Provide the [X, Y] coordinate of the cell's center where the given text is located.  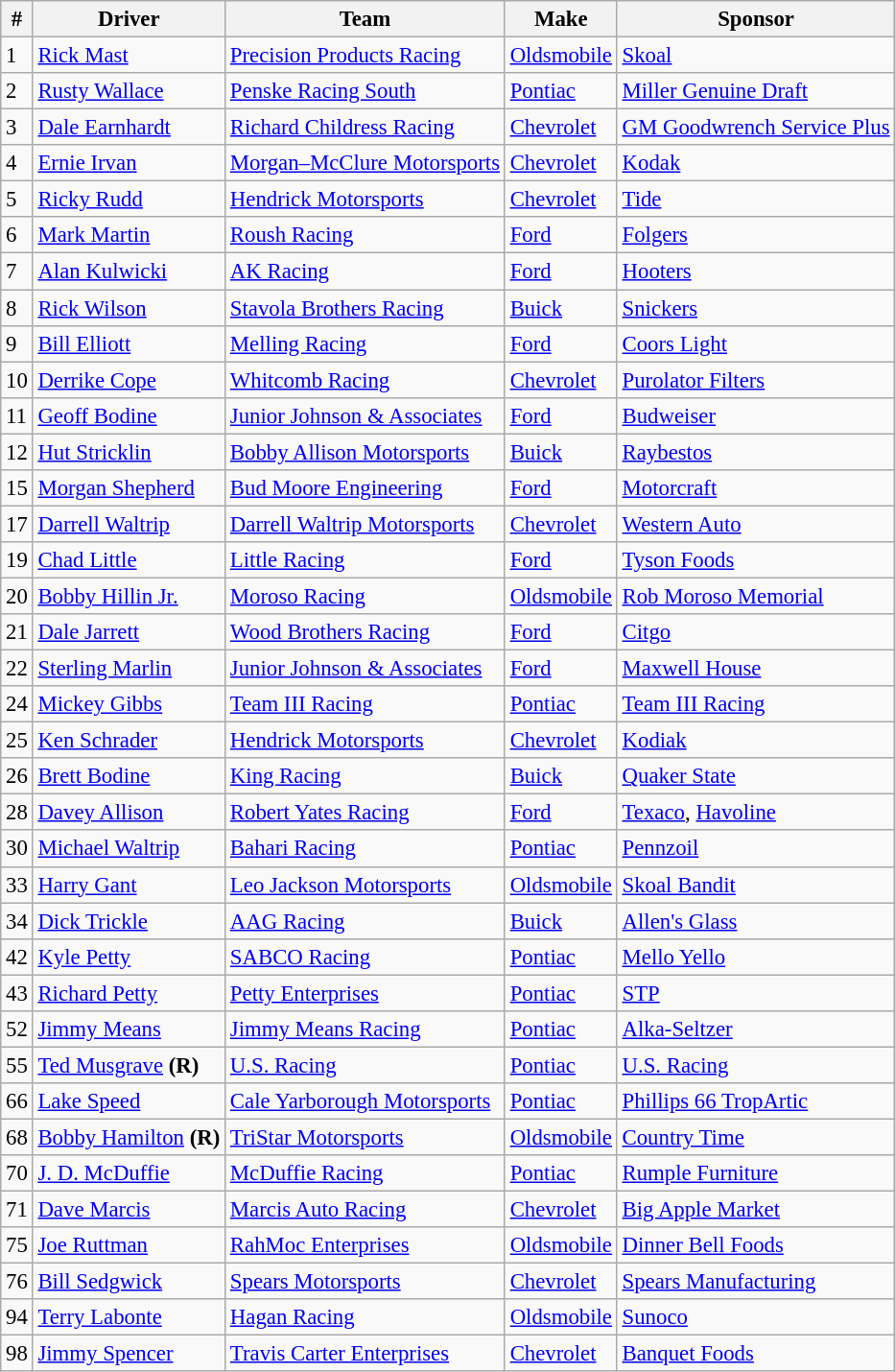
AK Racing [365, 272]
Rusty Wallace [129, 91]
Ernie Irvan [129, 163]
11 [17, 415]
17 [17, 524]
Hooters [756, 272]
Rick Wilson [129, 308]
Little Racing [365, 560]
8 [17, 308]
Hut Stricklin [129, 452]
Skoal [756, 56]
RahMoc Enterprises [365, 1245]
Richard Childress Racing [365, 128]
2 [17, 91]
TriStar Motorsports [365, 1137]
Texaco, Havoline [756, 813]
Tide [756, 200]
Bahari Racing [365, 849]
Skoal Bandit [756, 885]
Stavola Brothers Racing [365, 308]
Ken Schrader [129, 741]
Precision Products Racing [365, 56]
4 [17, 163]
# [17, 19]
STP [756, 993]
Michael Waltrip [129, 849]
70 [17, 1173]
King Racing [365, 776]
Dale Earnhardt [129, 128]
76 [17, 1282]
28 [17, 813]
Petty Enterprises [365, 993]
Mickey Gibbs [129, 704]
Hagan Racing [365, 1317]
12 [17, 452]
Penske Racing South [365, 91]
22 [17, 669]
Davey Allison [129, 813]
Moroso Racing [365, 596]
Spears Manufacturing [756, 1282]
Western Auto [756, 524]
10 [17, 380]
30 [17, 849]
Bill Sedgwick [129, 1282]
Jimmy Means Racing [365, 1029]
Ricky Rudd [129, 200]
7 [17, 272]
Rob Moroso Memorial [756, 596]
Roush Racing [365, 235]
66 [17, 1101]
Travis Carter Enterprises [365, 1354]
Folgers [756, 235]
Morgan Shepherd [129, 488]
Bud Moore Engineering [365, 488]
GM Goodwrench Service Plus [756, 128]
20 [17, 596]
Tyson Foods [756, 560]
Harry Gant [129, 885]
68 [17, 1137]
AAG Racing [365, 921]
SABCO Racing [365, 957]
Bobby Hillin Jr. [129, 596]
Quaker State [756, 776]
Wood Brothers Racing [365, 632]
Miller Genuine Draft [756, 91]
Banquet Foods [756, 1354]
Jimmy Means [129, 1029]
Pennzoil [756, 849]
Sterling Marlin [129, 669]
3 [17, 128]
Dale Jarrett [129, 632]
Coors Light [756, 343]
Allen's Glass [756, 921]
Dick Trickle [129, 921]
6 [17, 235]
Ted Musgrave (R) [129, 1065]
Derrike Cope [129, 380]
25 [17, 741]
Bobby Hamilton (R) [129, 1137]
75 [17, 1245]
Mark Martin [129, 235]
Darrell Waltrip [129, 524]
Darrell Waltrip Motorsports [365, 524]
21 [17, 632]
42 [17, 957]
McDuffie Racing [365, 1173]
9 [17, 343]
24 [17, 704]
71 [17, 1210]
Snickers [756, 308]
Melling Racing [365, 343]
Geoff Bodine [129, 415]
Kyle Petty [129, 957]
94 [17, 1317]
Jimmy Spencer [129, 1354]
19 [17, 560]
Big Apple Market [756, 1210]
52 [17, 1029]
98 [17, 1354]
55 [17, 1065]
Rick Mast [129, 56]
Alka-Seltzer [756, 1029]
Leo Jackson Motorsports [365, 885]
43 [17, 993]
Phillips 66 TropArtic [756, 1101]
1 [17, 56]
Alan Kulwicki [129, 272]
Citgo [756, 632]
Raybestos [756, 452]
Country Time [756, 1137]
Robert Yates Racing [365, 813]
Bill Elliott [129, 343]
Morgan–McClure Motorsports [365, 163]
Make [560, 19]
Lake Speed [129, 1101]
Dave Marcis [129, 1210]
Bobby Allison Motorsports [365, 452]
Kodak [756, 163]
Budweiser [756, 415]
5 [17, 200]
Kodiak [756, 741]
26 [17, 776]
34 [17, 921]
Maxwell House [756, 669]
Terry Labonte [129, 1317]
Motorcraft [756, 488]
Spears Motorsports [365, 1282]
Chad Little [129, 560]
Cale Yarborough Motorsports [365, 1101]
Dinner Bell Foods [756, 1245]
Rumple Furniture [756, 1173]
Joe Ruttman [129, 1245]
15 [17, 488]
Sunoco [756, 1317]
Marcis Auto Racing [365, 1210]
Brett Bodine [129, 776]
Mello Yello [756, 957]
Purolator Filters [756, 380]
J. D. McDuffie [129, 1173]
Team [365, 19]
Whitcomb Racing [365, 380]
33 [17, 885]
Sponsor [756, 19]
Driver [129, 19]
Richard Petty [129, 993]
